Search for the cell housing the specified text and yield its [X, Y] center coordinate. 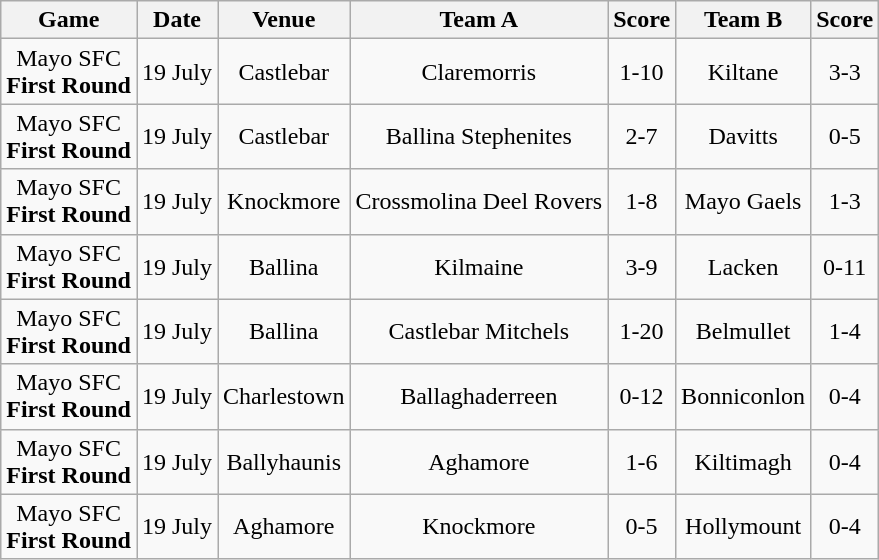
Kiltane [744, 72]
Date [176, 20]
Bonniconlon [744, 396]
Ballaghaderreen [479, 396]
Team B [744, 20]
Hollymount [744, 526]
Venue [284, 20]
Kiltimagh [744, 462]
1-8 [642, 202]
Game [69, 20]
0-12 [642, 396]
Team A [479, 20]
1-3 [845, 202]
Crossmolina Deel Rovers [479, 202]
Lacken [744, 266]
1-20 [642, 332]
1-10 [642, 72]
Davitts [744, 136]
Belmullet [744, 332]
1-4 [845, 332]
3-9 [642, 266]
Castlebar Mitchels [479, 332]
Ballina Stephenites [479, 136]
0-11 [845, 266]
1-6 [642, 462]
2-7 [642, 136]
Charlestown [284, 396]
3-3 [845, 72]
Ballyhaunis [284, 462]
Kilmaine [479, 266]
Claremorris [479, 72]
Mayo Gaels [744, 202]
